Output the (x, y) coordinate of the center of the cell containing the given text.  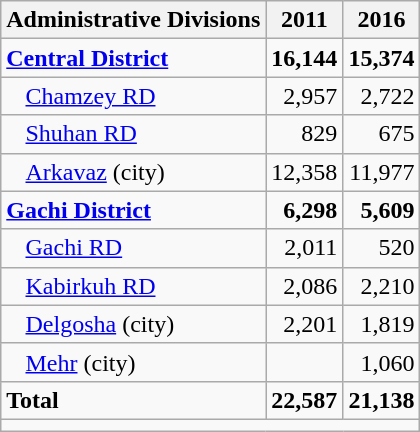
2,957 (304, 96)
2,201 (304, 324)
2,722 (382, 96)
Kabirkuh RD (134, 286)
829 (304, 134)
11,977 (382, 172)
Total (134, 400)
6,298 (304, 210)
21,138 (382, 400)
Mehr (city) (134, 362)
2016 (382, 20)
Gachi RD (134, 248)
22,587 (304, 400)
2,011 (304, 248)
Gachi District (134, 210)
1,060 (382, 362)
Arkavaz (city) (134, 172)
15,374 (382, 58)
Central District (134, 58)
Delgosha (city) (134, 324)
12,358 (304, 172)
Administrative Divisions (134, 20)
Shuhan RD (134, 134)
16,144 (304, 58)
2,086 (304, 286)
Chamzey RD (134, 96)
5,609 (382, 210)
2011 (304, 20)
2,210 (382, 286)
1,819 (382, 324)
675 (382, 134)
520 (382, 248)
